Identify which cell holds the provided text, then report its (X, Y) central coordinate. 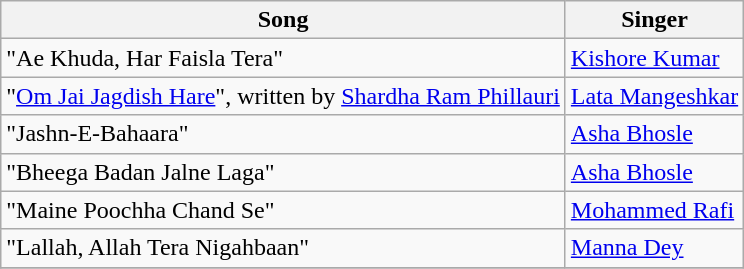
Kishore Kumar (654, 58)
Song (284, 20)
Mohammed Rafi (654, 210)
"Om Jai Jagdish Hare", written by Shardha Ram Phillauri (284, 96)
"Jashn-E-Bahaara" (284, 134)
Manna Dey (654, 248)
Singer (654, 20)
"Maine Poochha Chand Se" (284, 210)
"Bheega Badan Jalne Laga" (284, 172)
"Lallah, Allah Tera Nigahbaan" (284, 248)
"Ae Khuda, Har Faisla Tera" (284, 58)
Lata Mangeshkar (654, 96)
